Pinpoint the cell where the given text exists, returning its (x, y) midpoint coordinate. 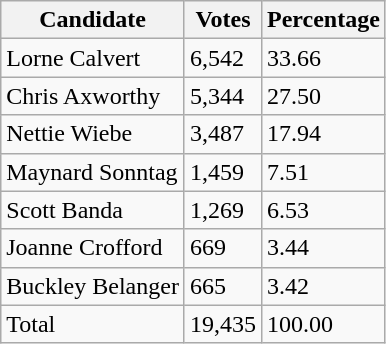
3,487 (222, 134)
17.94 (323, 134)
Votes (222, 20)
Chris Axworthy (93, 96)
7.51 (323, 172)
Buckley Belanger (93, 286)
Lorne Calvert (93, 58)
669 (222, 248)
6,542 (222, 58)
Total (93, 324)
Scott Banda (93, 210)
Nettie Wiebe (93, 134)
3.44 (323, 248)
Candidate (93, 20)
Percentage (323, 20)
6.53 (323, 210)
1,459 (222, 172)
33.66 (323, 58)
Maynard Sonntag (93, 172)
1,269 (222, 210)
3.42 (323, 286)
5,344 (222, 96)
Joanne Crofford (93, 248)
27.50 (323, 96)
665 (222, 286)
100.00 (323, 324)
19,435 (222, 324)
